Search for the cell housing the specified text and yield its (X, Y) center coordinate. 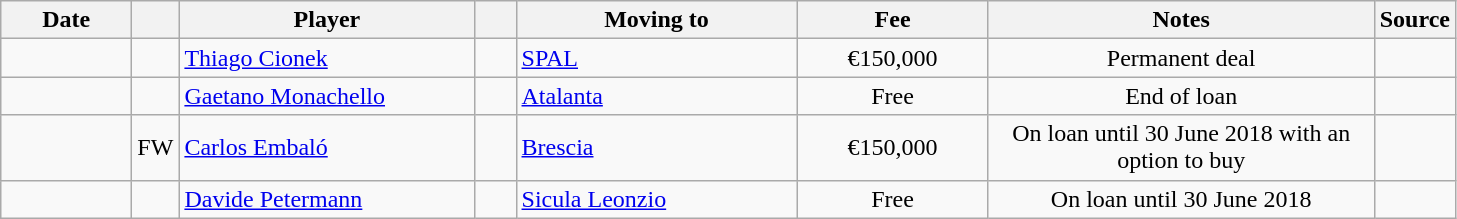
FW (156, 148)
Permanent deal (1181, 58)
Moving to (656, 20)
Fee (892, 20)
Carlos Embaló (327, 148)
On loan until 30 June 2018 (1181, 199)
End of loan (1181, 96)
Source (1414, 20)
Sicula Leonzio (656, 199)
SPAL (656, 58)
Atalanta (656, 96)
Brescia (656, 148)
On loan until 30 June 2018 with an option to buy (1181, 148)
Gaetano Monachello (327, 96)
Davide Petermann (327, 199)
Thiago Cionek (327, 58)
Notes (1181, 20)
Date (66, 20)
Player (327, 20)
